Identify which cell holds the provided text, then report its (X, Y) central coordinate. 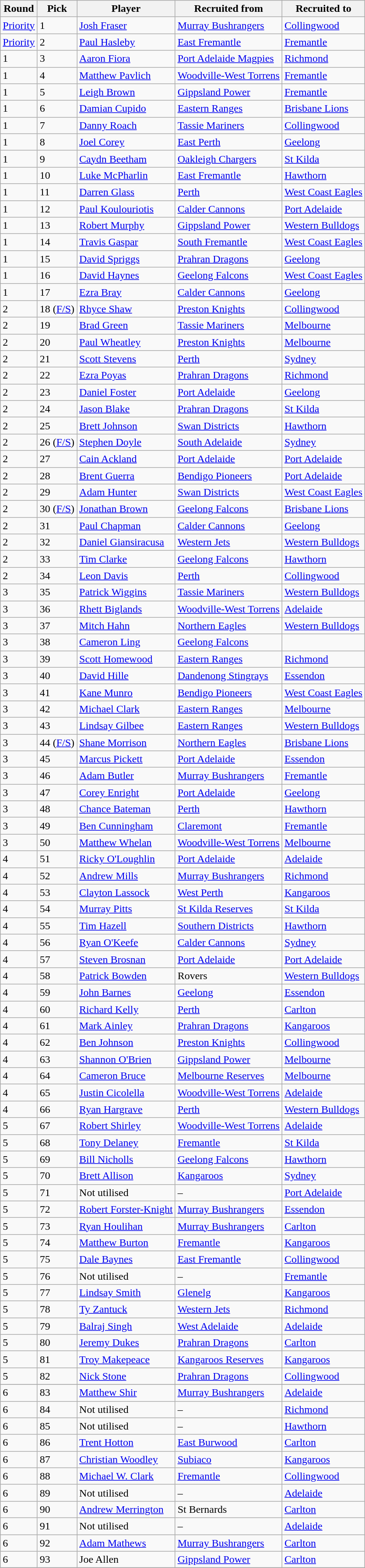
Ty Zantuck (126, 1310)
31 (57, 526)
Christian Woodley (126, 1459)
Luke McPharlin (126, 175)
49 (57, 826)
Clayton Lassock (126, 892)
Daniel Giansiracusa (126, 542)
Ryan O'Keefe (126, 942)
Michael W. Clark (126, 1476)
25 (57, 425)
Rhett Biglands (126, 609)
Jonathan Brown (126, 509)
93 (57, 1560)
20 (57, 342)
Patrick Wiggins (126, 592)
46 (57, 776)
Melbourne Reserves (228, 1076)
Cameron Ling (126, 642)
54 (57, 909)
7 (57, 125)
Robert Shirley (126, 1126)
David Haynes (126, 276)
58 (57, 976)
Claremont (228, 826)
67 (57, 1126)
Caydn Beetham (126, 159)
Daniel Foster (126, 392)
Josh Fraser (126, 25)
38 (57, 642)
Marcus Pickett (126, 759)
Kane Munro (126, 692)
Balraj Singh (126, 1326)
Shane Morrison (126, 743)
62 (57, 1043)
87 (57, 1459)
76 (57, 1276)
Cameron Bruce (126, 1076)
17 (57, 292)
45 (57, 759)
Ricky O'Loughlin (126, 859)
59 (57, 992)
90 (57, 1509)
Pick (57, 9)
35 (57, 592)
16 (57, 276)
Kangaroos Reserves (228, 1359)
83 (57, 1393)
Ezra Bray (126, 292)
Ben Johnson (126, 1043)
Rovers (228, 976)
71 (57, 1193)
Scott Stevens (126, 359)
Joe Allen (126, 1560)
Darren Glass (126, 192)
27 (57, 459)
Robert Murphy (126, 226)
29 (57, 492)
Lindsay Gilbee (126, 726)
Mitch Hahn (126, 626)
Damian Cupido (126, 109)
57 (57, 959)
56 (57, 942)
39 (57, 659)
70 (57, 1176)
Scott Homewood (126, 659)
64 (57, 1076)
81 (57, 1359)
Ryan Hargrave (126, 1109)
89 (57, 1493)
28 (57, 475)
19 (57, 326)
73 (57, 1226)
Cain Ackland (126, 459)
18 (F/S) (57, 309)
77 (57, 1293)
86 (57, 1443)
Ryan Houlihan (126, 1226)
Paul Hasleby (126, 42)
South Fremantle (228, 242)
Nick Stone (126, 1376)
13 (57, 226)
West Perth (228, 892)
Brett Allison (126, 1176)
75 (57, 1259)
Lindsay Smith (126, 1293)
David Hille (126, 676)
Paul Chapman (126, 526)
79 (57, 1326)
47 (57, 793)
40 (57, 676)
Ben Cunningham (126, 826)
Michael Clark (126, 709)
Robert Forster-Knight (126, 1209)
Jason Blake (126, 409)
Matthew Burton (126, 1242)
68 (57, 1143)
Brad Green (126, 326)
Aaron Fiora (126, 59)
Matthew Shir (126, 1393)
42 (57, 709)
Richard Kelly (126, 1009)
24 (57, 409)
66 (57, 1109)
51 (57, 859)
Adam Hunter (126, 492)
Steven Brosnan (126, 959)
37 (57, 626)
Adam Butler (126, 776)
9 (57, 159)
Recruited from (228, 9)
11 (57, 192)
West Adelaide (228, 1326)
Recruited to (323, 9)
32 (57, 542)
14 (57, 242)
David Spriggs (126, 259)
43 (57, 726)
Patrick Bowden (126, 976)
Bill Nicholls (126, 1159)
East Burwood (228, 1443)
Justin Cicolella (126, 1093)
44 (F/S) (57, 743)
52 (57, 876)
Jeremy Dukes (126, 1343)
33 (57, 559)
Paul Koulouriotis (126, 209)
10 (57, 175)
30 (F/S) (57, 509)
Mark Ainley (126, 1026)
Adam Mathews (126, 1543)
48 (57, 809)
Subiaco (228, 1459)
23 (57, 392)
Matthew Pavlich (126, 75)
Stephen Doyle (126, 442)
East Perth (228, 142)
78 (57, 1310)
Tim Hazell (126, 926)
Brett Johnson (126, 425)
Chance Bateman (126, 809)
Troy Makepeace (126, 1359)
Leigh Brown (126, 92)
Joel Corey (126, 142)
Shannon O'Brien (126, 1059)
Glenelg (228, 1293)
85 (57, 1426)
41 (57, 692)
Ezra Poyas (126, 375)
34 (57, 576)
Oakleigh Chargers (228, 159)
Paul Wheatley (126, 342)
63 (57, 1059)
60 (57, 1009)
Murray Pitts (126, 909)
65 (57, 1093)
Brent Guerra (126, 475)
John Barnes (126, 992)
92 (57, 1543)
88 (57, 1476)
12 (57, 209)
Port Adelaide Magpies (228, 59)
Tim Clarke (126, 559)
80 (57, 1343)
8 (57, 142)
Rhyce Shaw (126, 309)
Danny Roach (126, 125)
69 (57, 1159)
Player (126, 9)
55 (57, 926)
74 (57, 1242)
Trent Hotton (126, 1443)
61 (57, 1026)
26 (F/S) (57, 442)
53 (57, 892)
Tony Delaney (126, 1143)
50 (57, 842)
Matthew Whelan (126, 842)
82 (57, 1376)
91 (57, 1526)
36 (57, 609)
21 (57, 359)
Travis Gaspar (126, 242)
22 (57, 375)
72 (57, 1209)
84 (57, 1409)
St Bernards (228, 1509)
South Adelaide (228, 442)
Southern Districts (228, 926)
Andrew Mills (126, 876)
Round (19, 9)
Dandenong Stingrays (228, 676)
Corey Enright (126, 793)
St Kilda Reserves (228, 909)
15 (57, 259)
Andrew Merrington (126, 1509)
Dale Baynes (126, 1259)
Leon Davis (126, 576)
